Provide the (x, y) coordinate of the cell's center where the given text is located.  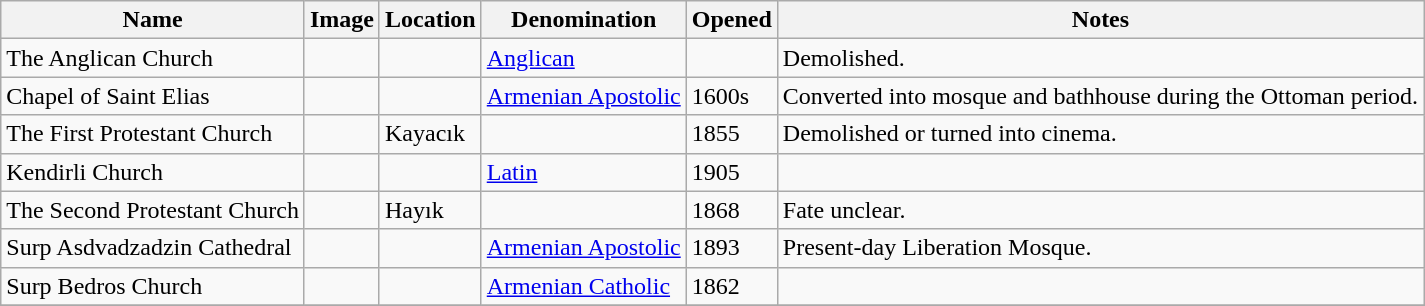
Surp Bedros Church (153, 286)
Location (430, 20)
Opened (732, 20)
1868 (732, 210)
Anglican (584, 58)
Hayık (430, 210)
Present-day Liberation Mosque. (1100, 248)
Denomination (584, 20)
Kayacık (430, 134)
1600s (732, 96)
The Second Protestant Church (153, 210)
1893 (732, 248)
1855 (732, 134)
Fate unclear. (1100, 210)
The First Protestant Church (153, 134)
Demolished or turned into cinema. (1100, 134)
1905 (732, 172)
Notes (1100, 20)
Latin (584, 172)
Demolished. (1100, 58)
Image (342, 20)
The Anglican Church (153, 58)
Kendirli Church (153, 172)
Name (153, 20)
Surp Asdvadzadzin Cathedral (153, 248)
Chapel of Saint Elias (153, 96)
Armenian Catholic (584, 286)
1862 (732, 286)
Converted into mosque and bathhouse during the Ottoman period. (1100, 96)
